Pinpoint the cell where the given text exists, returning its (x, y) midpoint coordinate. 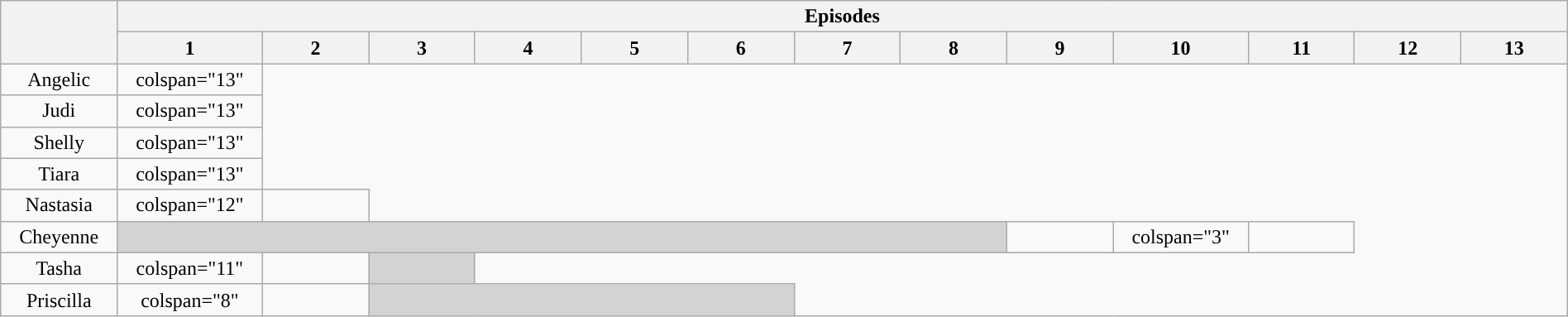
1 (190, 48)
8 (954, 48)
Judi (60, 111)
5 (635, 48)
7 (847, 48)
Cheyenne (60, 237)
Shelly (60, 142)
12 (1408, 48)
Nastasia (60, 205)
6 (741, 48)
Episodes (843, 17)
3 (422, 48)
colspan="11" (190, 268)
Tasha (60, 268)
4 (528, 48)
9 (1060, 48)
colspan="8" (190, 300)
Angelic (60, 79)
10 (1181, 48)
Priscilla (60, 300)
13 (1515, 48)
colspan="3" (1181, 237)
colspan="12" (190, 205)
11 (1302, 48)
2 (316, 48)
Tiara (60, 174)
